Provide the [x, y] coordinate of the cell's center where the given text is located.  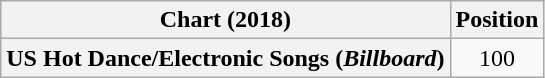
US Hot Dance/Electronic Songs (Billboard) [226, 58]
Position [497, 20]
100 [497, 58]
Chart (2018) [226, 20]
